Return [X, Y] of the center of cell containing provided text 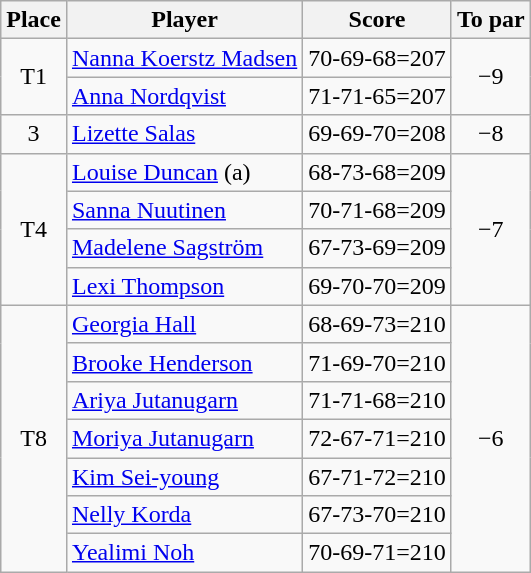
Player [184, 20]
Score [378, 20]
Madelene Sagström [184, 248]
70-69-68=207 [378, 58]
Sanna Nuutinen [184, 210]
71-69-70=210 [378, 362]
70-69-71=210 [378, 553]
71-71-68=210 [378, 400]
−6 [490, 438]
−8 [490, 134]
Lizette Salas [184, 134]
Moriya Jutanugarn [184, 438]
Nanna Koerstz Madsen [184, 58]
Lexi Thompson [184, 286]
Kim Sei-young [184, 477]
69-70-70=209 [378, 286]
To par [490, 20]
Georgia Hall [184, 324]
68-69-73=210 [378, 324]
Yealimi Noh [184, 553]
Anna Nordqvist [184, 96]
68-73-68=209 [378, 172]
−9 [490, 77]
Brooke Henderson [184, 362]
T1 [34, 77]
67-73-70=210 [378, 515]
70-71-68=209 [378, 210]
72-67-71=210 [378, 438]
T8 [34, 438]
71-71-65=207 [378, 96]
Louise Duncan (a) [184, 172]
Nelly Korda [184, 515]
−7 [490, 229]
67-73-69=209 [378, 248]
T4 [34, 229]
67-71-72=210 [378, 477]
Ariya Jutanugarn [184, 400]
69-69-70=208 [378, 134]
Place [34, 20]
3 [34, 134]
